Provide the [X, Y] coordinate of the cell's center where the given text is located.  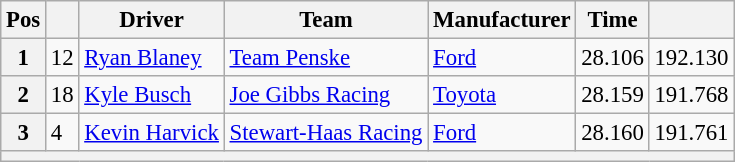
28.160 [612, 133]
28.106 [612, 58]
Pos [24, 20]
Stewart-Haas Racing [326, 133]
Kevin Harvick [152, 133]
1 [24, 58]
Driver [152, 20]
Time [612, 20]
3 [24, 133]
Team [326, 20]
Toyota [502, 95]
Manufacturer [502, 20]
2 [24, 95]
4 [62, 133]
Team Penske [326, 58]
192.130 [692, 58]
Kyle Busch [152, 95]
Joe Gibbs Racing [326, 95]
12 [62, 58]
191.761 [692, 133]
18 [62, 95]
191.768 [692, 95]
28.159 [612, 95]
Ryan Blaney [152, 58]
